Pinpoint the cell where the given text exists, returning its (X, Y) midpoint coordinate. 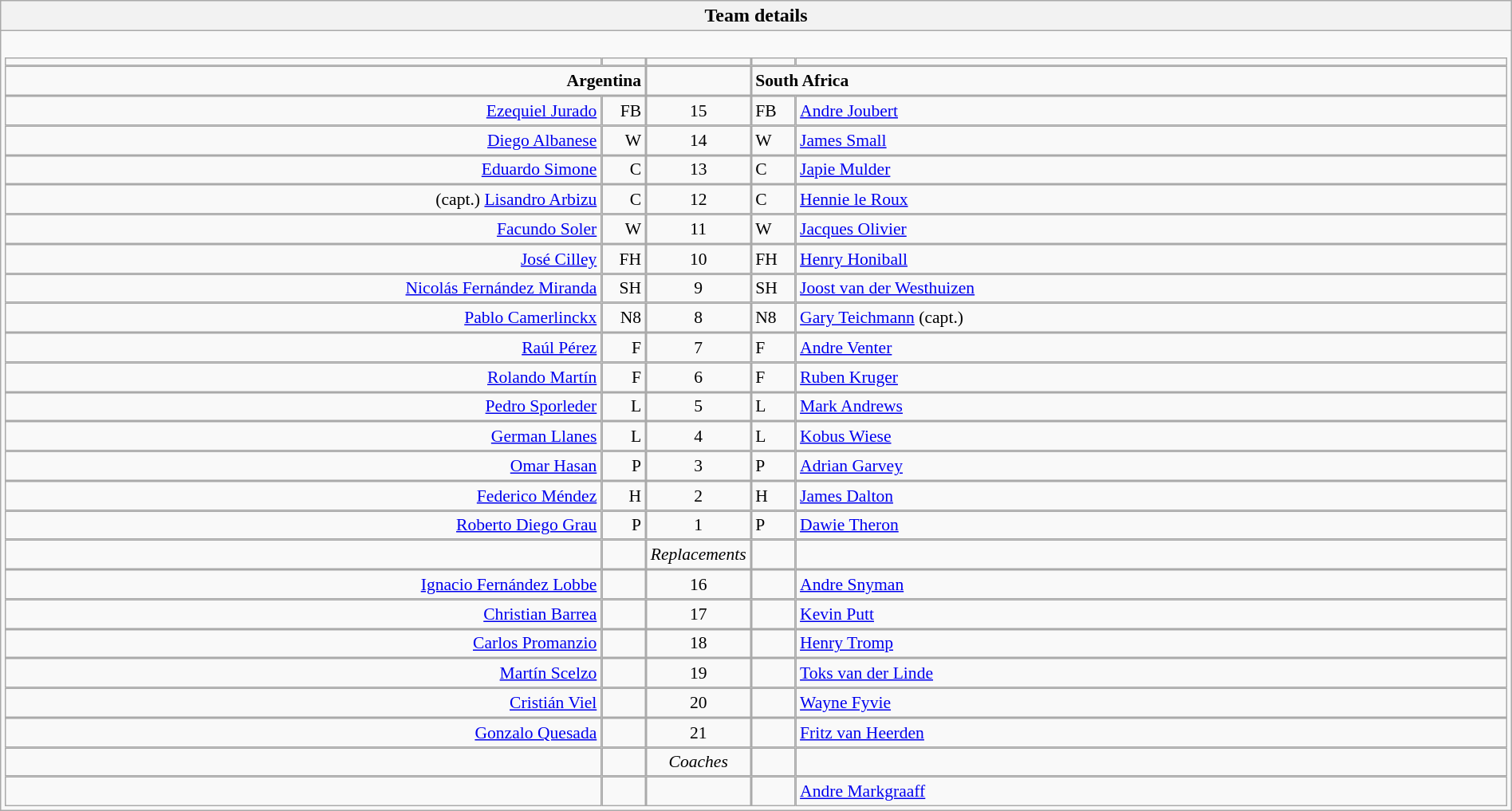
11 (699, 230)
7 (699, 348)
Toks van der Linde (1151, 673)
Gary Teichmann (capt.) (1151, 317)
16 (699, 584)
Team details (756, 16)
2 (699, 496)
Ruben Kruger (1151, 376)
10 (699, 258)
21 (699, 732)
James Dalton (1151, 496)
Martín Scelzo (303, 673)
Omar Hasan (303, 466)
Rolando Martín (303, 376)
Facundo Soler (303, 230)
Mark Andrews (1151, 407)
4 (699, 435)
Japie Mulder (1151, 169)
Christian Barrea (303, 614)
15 (699, 110)
Andre Snyman (1151, 584)
Cristián Viel (303, 703)
Andre Joubert (1151, 110)
Jacques Olivier (1151, 230)
Ezequiel Jurado (303, 110)
Henry Tromp (1151, 643)
12 (699, 199)
Pablo Camerlinckx (303, 317)
Kevin Putt (1151, 614)
Wayne Fyvie (1151, 703)
Ignacio Fernández Lobbe (303, 584)
6 (699, 376)
James Small (1151, 140)
13 (699, 169)
1 (699, 525)
Raúl Pérez (303, 348)
Replacements (699, 555)
Roberto Diego Grau (303, 525)
José Cilley (303, 258)
Henry Honiball (1151, 258)
14 (699, 140)
Coaches (699, 762)
Joost van der Westhuizen (1151, 289)
Gonzalo Quesada (303, 732)
Kobus Wiese (1151, 435)
Hennie le Roux (1151, 199)
(capt.) Lisandro Arbizu (303, 199)
Adrian Garvey (1151, 466)
17 (699, 614)
Carlos Promanzio (303, 643)
5 (699, 407)
Andre Markgraaff (1151, 791)
German Llanes (303, 435)
9 (699, 289)
Diego Albanese (303, 140)
Eduardo Simone (303, 169)
Pedro Sporleder (303, 407)
20 (699, 703)
8 (699, 317)
Argentina (325, 81)
3 (699, 466)
Dawie Theron (1151, 525)
19 (699, 673)
Nicolás Fernández Miranda (303, 289)
18 (699, 643)
Federico Méndez (303, 496)
South Africa (1128, 81)
Fritz van Heerden (1151, 732)
Andre Venter (1151, 348)
